From the cell containing the given text, extract its center point as (x, y) coordinate. 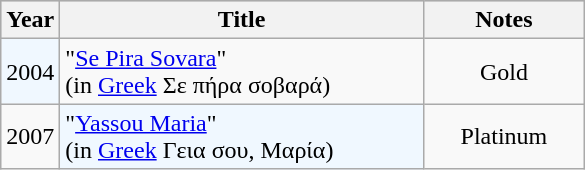
Year (30, 20)
Platinum (504, 136)
"Se Pira Sovara" (in Greek Σε πήρα σοβαρά) (242, 72)
2004 (30, 72)
"Yassou Maria" (in Greek Γεια σου, Μαρία) (242, 136)
Gold (504, 72)
2007 (30, 136)
Notes (504, 20)
Title (242, 20)
